Output the (x, y) coordinate of the center of the cell containing the given text.  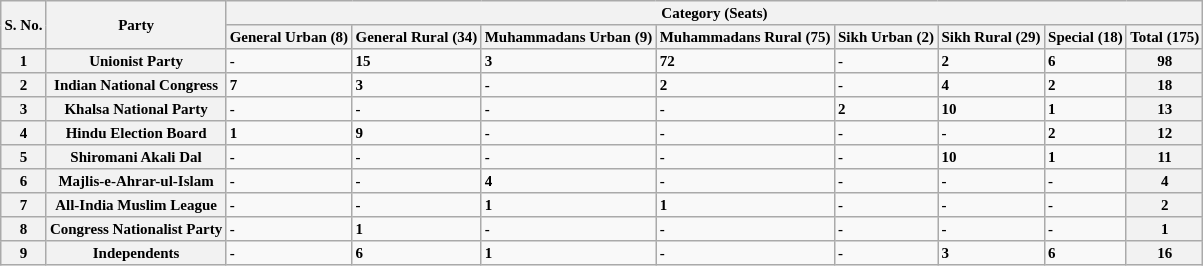
11 (1164, 157)
Unionist Party (136, 61)
98 (1164, 61)
Congress Nationalist Party (136, 229)
Shiromani Akali Dal (136, 157)
72 (745, 61)
13 (1164, 109)
Party (136, 25)
8 (24, 229)
12 (1164, 133)
Sikh Rural (29) (992, 37)
General Rural (34) (416, 37)
Independents (136, 253)
Muhammadans Rural (75) (745, 37)
16 (1164, 253)
18 (1164, 85)
Majlis-e-Ahrar-ul-Islam (136, 181)
Khalsa National Party (136, 109)
Total (175) (1164, 37)
Hindu Election Board (136, 133)
Indian National Congress (136, 85)
S. No. (24, 25)
Muhammadans Urban (9) (568, 37)
All-India Muslim League (136, 205)
Special (18) (1085, 37)
Category (Seats) (714, 13)
General Urban (8) (289, 37)
15 (416, 61)
5 (24, 157)
Sikh Urban (2) (886, 37)
